Return [x, y] of the center of cell containing provided text 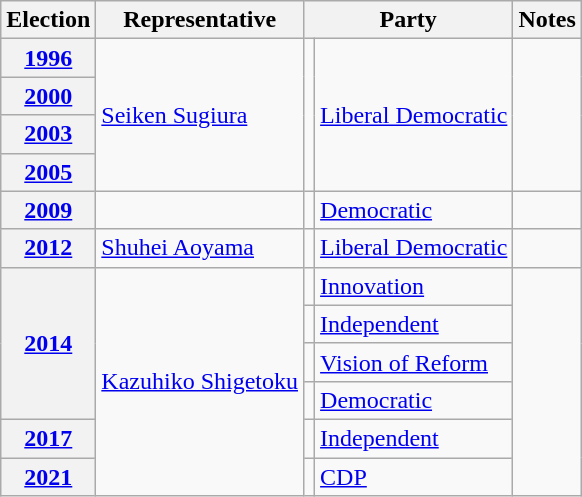
Kazuhiko Shigetoku [200, 381]
2005 [48, 172]
2009 [48, 210]
CDP [414, 477]
Party [408, 20]
2014 [48, 343]
2003 [48, 134]
1996 [48, 58]
2017 [48, 438]
2012 [48, 248]
Shuhei Aoyama [200, 248]
Representative [200, 20]
Notes [547, 20]
Vision of Reform [414, 362]
Election [48, 20]
2000 [48, 96]
2021 [48, 477]
Innovation [414, 286]
Seiken Sugiura [200, 115]
